Locate the cell with the specified text and output its (x, y) center coordinate. 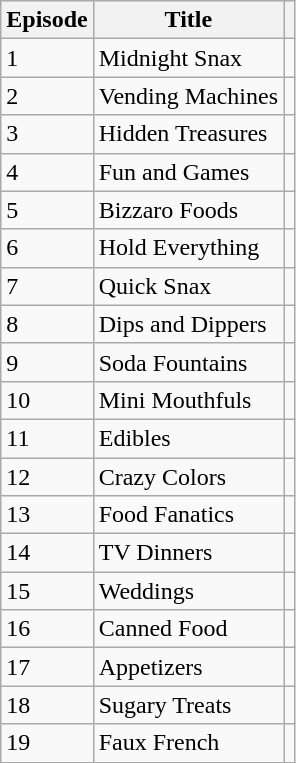
Hidden Treasures (188, 134)
10 (47, 400)
9 (47, 362)
18 (47, 705)
17 (47, 667)
Canned Food (188, 629)
Edibles (188, 438)
TV Dinners (188, 553)
14 (47, 553)
Midnight Snax (188, 58)
19 (47, 743)
Hold Everything (188, 248)
12 (47, 477)
Quick Snax (188, 286)
Mini Mouthfuls (188, 400)
Bizzaro Foods (188, 210)
Title (188, 20)
Faux French (188, 743)
11 (47, 438)
8 (47, 324)
3 (47, 134)
Soda Fountains (188, 362)
1 (47, 58)
Vending Machines (188, 96)
Episode (47, 20)
7 (47, 286)
16 (47, 629)
5 (47, 210)
15 (47, 591)
Appetizers (188, 667)
13 (47, 515)
Fun and Games (188, 172)
Sugary Treats (188, 705)
Crazy Colors (188, 477)
4 (47, 172)
Weddings (188, 591)
Dips and Dippers (188, 324)
Food Fanatics (188, 515)
6 (47, 248)
2 (47, 96)
